Find where the given text appears and provide that cell's center as [X, Y] coordinate. 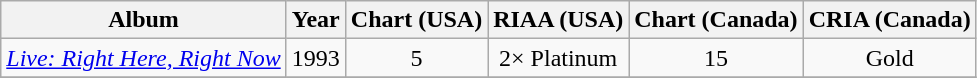
15 [716, 58]
Album [144, 20]
Chart (Canada) [716, 20]
1993 [316, 58]
CRIA (Canada) [890, 20]
Live: Right Here, Right Now [144, 58]
RIAA (USA) [558, 20]
Gold [890, 58]
Year [316, 20]
Chart (USA) [416, 20]
5 [416, 58]
2× Platinum [558, 58]
